Locate the cell with the specified text and output its (x, y) center coordinate. 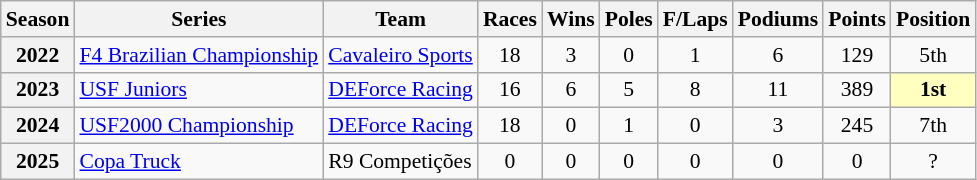
Points (857, 19)
R9 Competições (400, 162)
Season (38, 19)
F4 Brazilian Championship (198, 55)
5th (933, 55)
Races (510, 19)
1st (933, 90)
Team (400, 19)
2025 (38, 162)
2023 (38, 90)
Podiums (778, 19)
245 (857, 126)
5 (629, 90)
USF Juniors (198, 90)
? (933, 162)
Position (933, 19)
389 (857, 90)
USF2000 Championship (198, 126)
8 (696, 90)
2024 (38, 126)
Poles (629, 19)
F/Laps (696, 19)
129 (857, 55)
Copa Truck (198, 162)
Series (198, 19)
16 (510, 90)
7th (933, 126)
Cavaleiro Sports (400, 55)
Wins (571, 19)
2022 (38, 55)
11 (778, 90)
